Locate the cell with the specified text and output its (x, y) center coordinate. 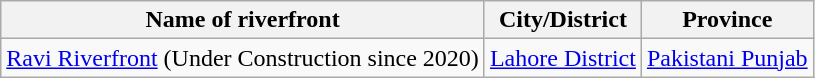
Lahore District (562, 58)
City/District (562, 20)
Pakistani Punjab (727, 58)
Province (727, 20)
Ravi Riverfront (Under Construction since 2020) (243, 58)
Name of riverfront (243, 20)
